Locate the cell with the specified text and output its (X, Y) center coordinate. 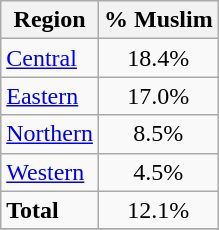
8.5% (158, 134)
12.1% (158, 210)
Western (50, 172)
18.4% (158, 58)
Total (50, 210)
% Muslim (158, 20)
Eastern (50, 96)
17.0% (158, 96)
Central (50, 58)
4.5% (158, 172)
Northern (50, 134)
Region (50, 20)
